Search for the cell housing the specified text and yield its (x, y) center coordinate. 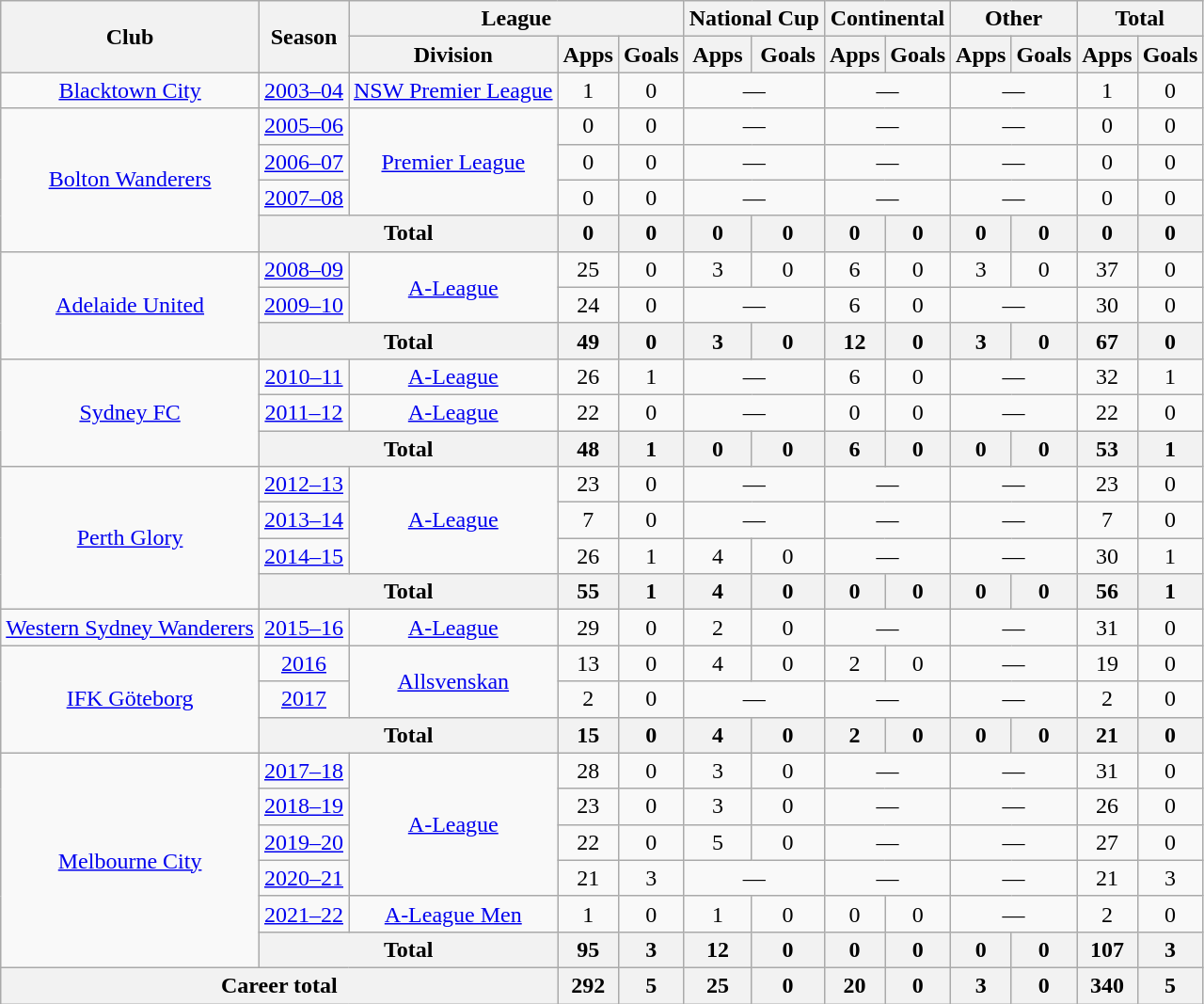
37 (1107, 269)
Western Sydney Wanderers (130, 628)
2012–13 (303, 485)
67 (1107, 341)
Perth Glory (130, 538)
56 (1107, 592)
53 (1107, 449)
32 (1107, 376)
IFK Göteborg (130, 699)
2014–15 (303, 556)
2017–18 (303, 771)
2020–21 (303, 878)
2007–08 (303, 198)
Other (1014, 19)
2006–07 (303, 162)
Division (453, 55)
Blacktown City (130, 90)
Sydney FC (130, 412)
National Cup (754, 19)
A-League Men (453, 914)
2011–12 (303, 412)
48 (588, 449)
2018–19 (303, 806)
27 (1107, 842)
292 (588, 985)
13 (588, 663)
Career total (279, 985)
15 (588, 735)
NSW Premier League (453, 90)
Season (303, 37)
2019–20 (303, 842)
2003–04 (303, 90)
2015–16 (303, 628)
Premier League (453, 162)
28 (588, 771)
2008–09 (303, 269)
Adelaide United (130, 305)
95 (588, 949)
29 (588, 628)
340 (1107, 985)
55 (588, 592)
2009–10 (303, 305)
Melbourne City (130, 860)
2016 (303, 663)
2017 (303, 699)
49 (588, 341)
Allsvenskan (453, 681)
2010–11 (303, 376)
2005–06 (303, 126)
Bolton Wanderers (130, 180)
2021–22 (303, 914)
19 (1107, 663)
2013–14 (303, 520)
24 (588, 305)
Club (130, 37)
League (515, 19)
20 (854, 985)
107 (1107, 949)
Continental (887, 19)
